Search for the cell housing the specified text and yield its (x, y) center coordinate. 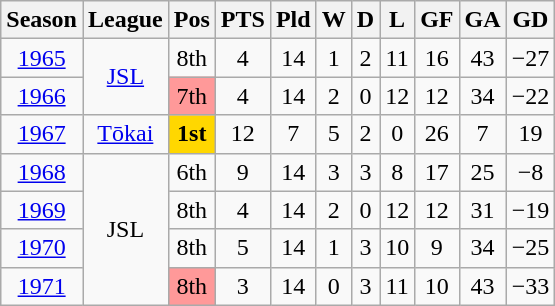
−19 (530, 210)
GD (530, 20)
16 (437, 58)
19 (530, 134)
L (398, 20)
Pld (293, 20)
−27 (530, 58)
7th (192, 96)
1967 (42, 134)
1968 (42, 172)
−33 (530, 286)
17 (437, 172)
Tōkai (125, 134)
25 (482, 172)
26 (437, 134)
8 (398, 172)
1969 (42, 210)
GA (482, 20)
1966 (42, 96)
−22 (530, 96)
31 (482, 210)
PTS (242, 20)
1970 (42, 248)
1st (192, 134)
GF (437, 20)
−8 (530, 172)
Season (42, 20)
1965 (42, 58)
Pos (192, 20)
D (365, 20)
League (125, 20)
1971 (42, 286)
−25 (530, 248)
6th (192, 172)
W (334, 20)
